Detect which cell encompasses the target text, then output its (x, y) center coordinate. 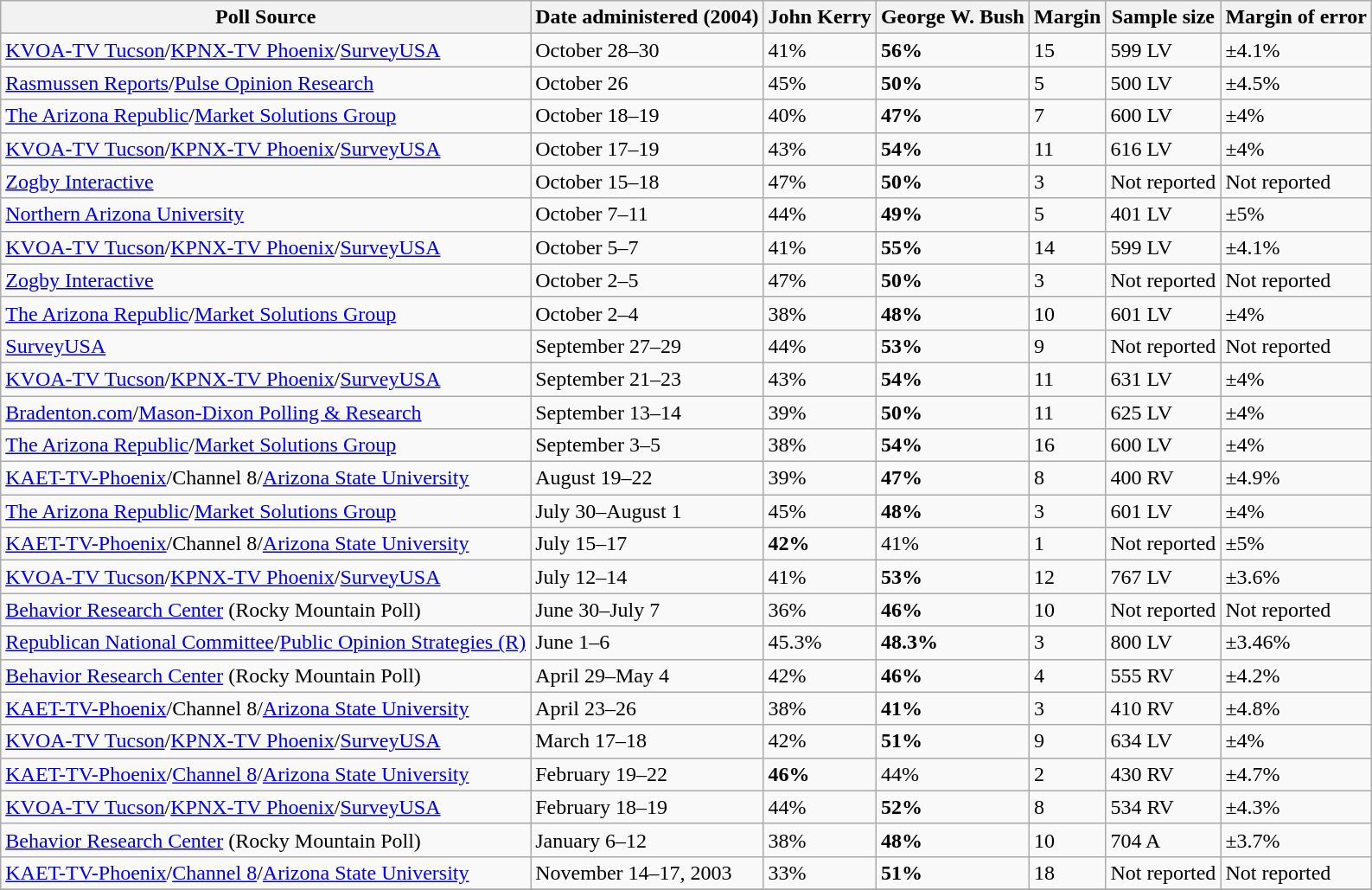
Bradenton.com/Mason-Dixon Polling & Research (266, 413)
400 RV (1164, 478)
18 (1067, 873)
500 LV (1164, 83)
October 17–19 (647, 149)
July 15–17 (647, 544)
October 5–7 (647, 247)
August 19–22 (647, 478)
4 (1067, 676)
Margin (1067, 17)
33% (820, 873)
October 28–30 (647, 50)
634 LV (1164, 741)
45.3% (820, 643)
October 15–18 (647, 182)
±3.46% (1297, 643)
Rasmussen Reports/Pulse Opinion Research (266, 83)
±4.8% (1297, 708)
June 30–July 7 (647, 610)
October 7–11 (647, 214)
616 LV (1164, 149)
September 27–29 (647, 346)
±4.2% (1297, 676)
15 (1067, 50)
14 (1067, 247)
625 LV (1164, 413)
52% (953, 807)
704 A (1164, 840)
430 RV (1164, 774)
Sample size (1164, 17)
October 26 (647, 83)
±3.7% (1297, 840)
November 14–17, 2003 (647, 873)
401 LV (1164, 214)
555 RV (1164, 676)
±4.9% (1297, 478)
George W. Bush (953, 17)
June 1–6 (647, 643)
±3.6% (1297, 577)
40% (820, 116)
16 (1067, 445)
534 RV (1164, 807)
Republican National Committee/Public Opinion Strategies (R) (266, 643)
767 LV (1164, 577)
36% (820, 610)
January 6–12 (647, 840)
7 (1067, 116)
February 18–19 (647, 807)
800 LV (1164, 643)
56% (953, 50)
October 2–5 (647, 280)
September 21–23 (647, 379)
Northern Arizona University (266, 214)
September 3–5 (647, 445)
Margin of error (1297, 17)
July 12–14 (647, 577)
October 2–4 (647, 313)
12 (1067, 577)
September 13–14 (647, 413)
February 19–22 (647, 774)
±4.3% (1297, 807)
2 (1067, 774)
Poll Source (266, 17)
1 (1067, 544)
Date administered (2004) (647, 17)
±4.5% (1297, 83)
410 RV (1164, 708)
±4.7% (1297, 774)
John Kerry (820, 17)
SurveyUSA (266, 346)
48.3% (953, 643)
April 23–26 (647, 708)
631 LV (1164, 379)
October 18–19 (647, 116)
July 30–August 1 (647, 511)
April 29–May 4 (647, 676)
55% (953, 247)
March 17–18 (647, 741)
49% (953, 214)
